Output the (X, Y) coordinate of the center of the cell containing the given text.  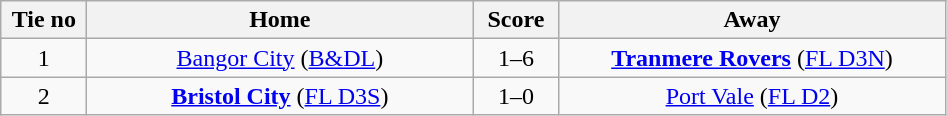
2 (44, 96)
Score (516, 20)
1 (44, 58)
Bangor City (B&DL) (280, 58)
1–0 (516, 96)
Bristol City (FL D3S) (280, 96)
Away (752, 20)
1–6 (516, 58)
Tranmere Rovers (FL D3N) (752, 58)
Tie no (44, 20)
Port Vale (FL D2) (752, 96)
Home (280, 20)
